Find where the given text appears and provide that cell's center as (X, Y) coordinate. 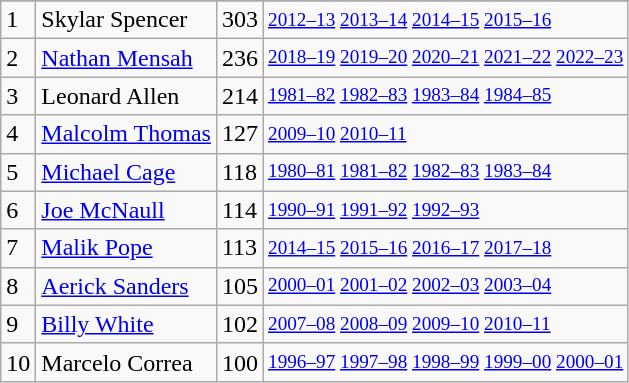
2018–19 2019–20 2020–21 2021–22 2022–23 (445, 58)
1 (18, 20)
Leonard Allen (126, 96)
9 (18, 324)
236 (240, 58)
2012–13 2013–14 2014–15 2015–16 (445, 20)
10 (18, 362)
5 (18, 172)
Skylar Spencer (126, 20)
1981–82 1982–83 1983–84 1984–85 (445, 96)
Malik Pope (126, 248)
Michael Cage (126, 172)
127 (240, 134)
Malcolm Thomas (126, 134)
7 (18, 248)
214 (240, 96)
303 (240, 20)
6 (18, 210)
8 (18, 286)
100 (240, 362)
1980–81 1981–82 1982–83 1983–84 (445, 172)
Marcelo Correa (126, 362)
3 (18, 96)
Nathan Mensah (126, 58)
4 (18, 134)
1990–91 1991–92 1992–93 (445, 210)
118 (240, 172)
2 (18, 58)
Joe McNaull (126, 210)
1996–97 1997–98 1998–99 1999–00 2000–01 (445, 362)
Aerick Sanders (126, 286)
102 (240, 324)
114 (240, 210)
105 (240, 286)
2014–15 2015–16 2016–17 2017–18 (445, 248)
2009–10 2010–11 (445, 134)
113 (240, 248)
2007–08 2008–09 2009–10 2010–11 (445, 324)
2000–01 2001–02 2002–03 2003–04 (445, 286)
Billy White (126, 324)
